Locate the cell with the specified text and output its [X, Y] center coordinate. 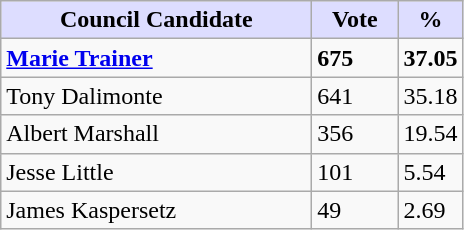
Council Candidate [156, 20]
Tony Dalimonte [156, 96]
Albert Marshall [156, 134]
Marie Trainer [156, 58]
641 [355, 96]
35.18 [430, 96]
2.69 [430, 210]
101 [355, 172]
675 [355, 58]
% [430, 20]
37.05 [430, 58]
James Kaspersetz [156, 210]
49 [355, 210]
5.54 [430, 172]
19.54 [430, 134]
Vote [355, 20]
356 [355, 134]
Jesse Little [156, 172]
